Output the [X, Y] coordinate of the center of the cell containing the given text.  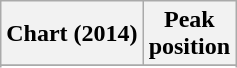
Chart (2014) [72, 34]
Peakposition [189, 34]
